Pinpoint the cell where the given text exists, returning its (X, Y) midpoint coordinate. 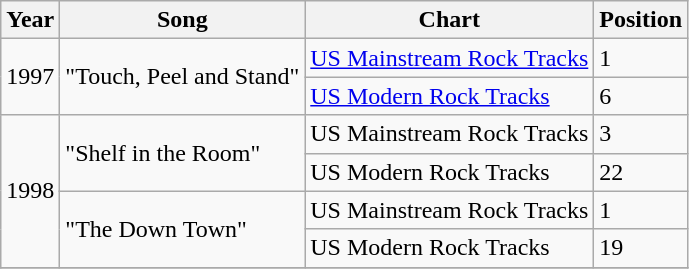
6 (641, 96)
Year (30, 20)
3 (641, 134)
"Shelf in the Room" (182, 153)
22 (641, 172)
Position (641, 20)
1998 (30, 191)
"Touch, Peel and Stand" (182, 77)
1997 (30, 77)
19 (641, 248)
"The Down Town" (182, 229)
Chart (450, 20)
Song (182, 20)
